Return the [x, y] coordinate for the center point of the cell that contains the specified text.  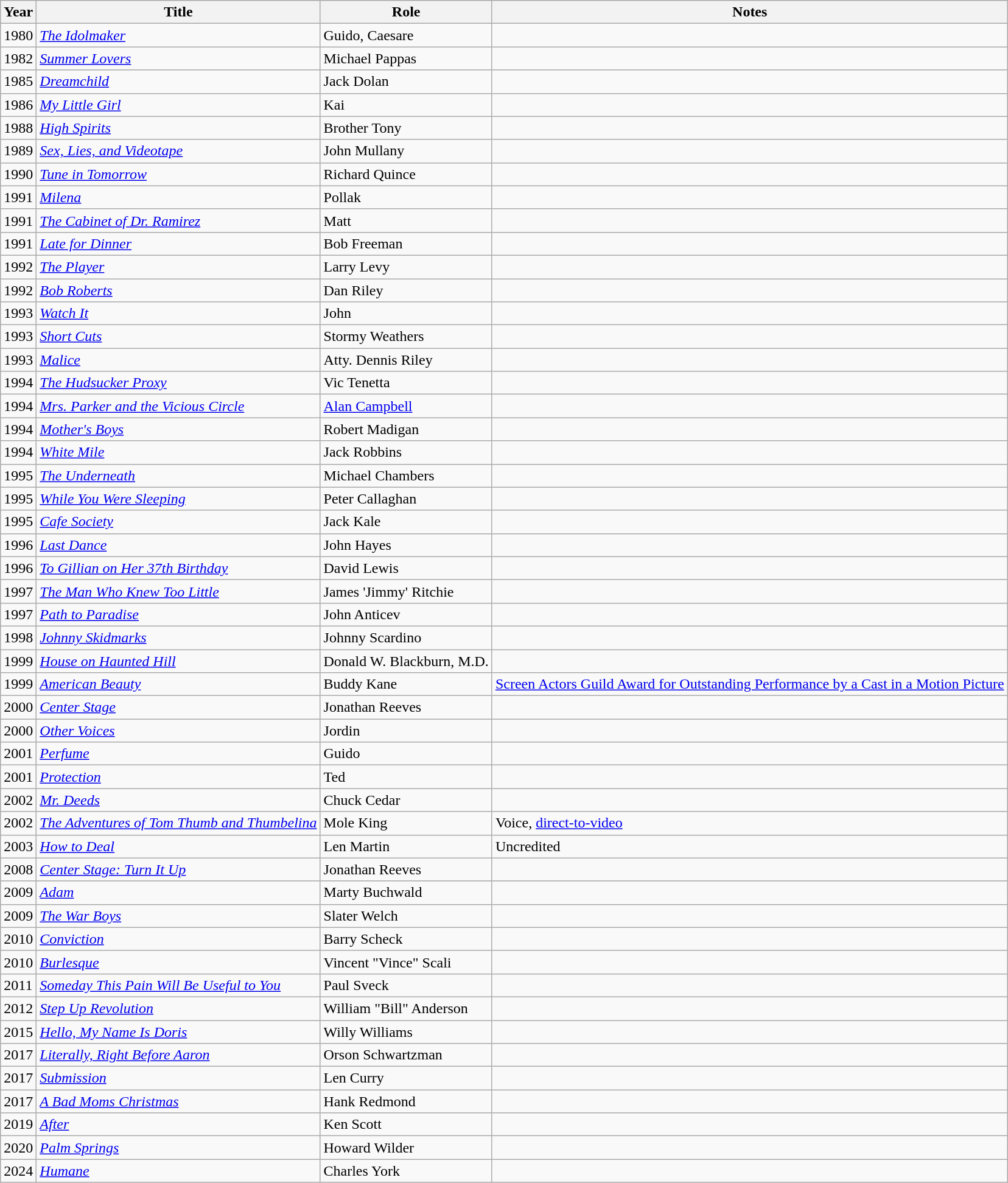
Jack Dolan [406, 82]
Donald W. Blackburn, M.D. [406, 661]
Hello, My Name Is Doris [178, 1032]
Willy Williams [406, 1032]
The War Boys [178, 916]
The Hudsucker Proxy [178, 383]
Slater Welch [406, 916]
Mole King [406, 823]
2015 [18, 1032]
Vic Tenetta [406, 383]
1989 [18, 151]
Uncredited [750, 846]
Humane [178, 1171]
Conviction [178, 939]
Atty. Dennis Riley [406, 360]
Jack Kale [406, 522]
Orson Schwartzman [406, 1055]
1980 [18, 35]
1998 [18, 637]
Malice [178, 360]
John Hayes [406, 545]
White Mile [178, 452]
Literally, Right Before Aaron [178, 1055]
John Mullany [406, 151]
Protection [178, 777]
The Underneath [178, 476]
Howard Wilder [406, 1148]
David Lewis [406, 568]
Buddy Kane [406, 684]
Len Curry [406, 1078]
John Anticev [406, 614]
Bob Roberts [178, 290]
Perfume [178, 754]
After [178, 1125]
Paul Sveck [406, 985]
A Bad Moms Christmas [178, 1101]
Burlesque [178, 962]
The Player [178, 267]
2012 [18, 1008]
How to Deal [178, 846]
While You Were Sleeping [178, 499]
Marty Buchwald [406, 893]
Guido [406, 754]
Dan Riley [406, 290]
Submission [178, 1078]
Mother's Boys [178, 429]
House on Haunted Hill [178, 661]
William "Bill" Anderson [406, 1008]
Dreamchild [178, 82]
Brother Tony [406, 128]
The Cabinet of Dr. Ramirez [178, 220]
1982 [18, 58]
Late for Dinner [178, 244]
Charles York [406, 1171]
1990 [18, 174]
Step Up Revolution [178, 1008]
Mrs. Parker and the Vicious Circle [178, 406]
Palm Springs [178, 1148]
Voice, direct-to-video [750, 823]
The Idolmaker [178, 35]
James 'Jimmy' Ritchie [406, 591]
Screen Actors Guild Award for Outstanding Performance by a Cast in a Motion Picture [750, 684]
Richard Quince [406, 174]
Title [178, 12]
Path to Paradise [178, 614]
2008 [18, 869]
Short Cuts [178, 337]
Summer Lovers [178, 58]
2024 [18, 1171]
Larry Levy [406, 267]
Len Martin [406, 846]
2020 [18, 1148]
Jack Robbins [406, 452]
Bob Freeman [406, 244]
Ted [406, 777]
2011 [18, 985]
2003 [18, 846]
1985 [18, 82]
Someday This Pain Will Be Useful to You [178, 985]
Matt [406, 220]
1986 [18, 105]
The Adventures of Tom Thumb and Thumbelina [178, 823]
1988 [18, 128]
Other Voices [178, 731]
Notes [750, 12]
Robert Madigan [406, 429]
Role [406, 12]
High Spirits [178, 128]
Hank Redmond [406, 1101]
Stormy Weathers [406, 337]
Tune in Tomorrow [178, 174]
Cafe Society [178, 522]
Adam [178, 893]
The Man Who Knew Too Little [178, 591]
Watch It [178, 314]
Guido, Caesare [406, 35]
Mr. Deeds [178, 800]
Alan Campbell [406, 406]
2019 [18, 1125]
Jordin [406, 731]
Sex, Lies, and Videotape [178, 151]
Chuck Cedar [406, 800]
Year [18, 12]
Vincent "Vince" Scali [406, 962]
Milena [178, 197]
My Little Girl [178, 105]
John [406, 314]
Last Dance [178, 545]
Michael Chambers [406, 476]
Johnny Scardino [406, 637]
Pollak [406, 197]
Center Stage [178, 707]
Ken Scott [406, 1125]
Barry Scheck [406, 939]
Kai [406, 105]
Michael Pappas [406, 58]
To Gillian on Her 37th Birthday [178, 568]
Johnny Skidmarks [178, 637]
American Beauty [178, 684]
Center Stage: Turn It Up [178, 869]
Peter Callaghan [406, 499]
